Determine the [x, y] coordinate at the center of the cell enclosing the given text.  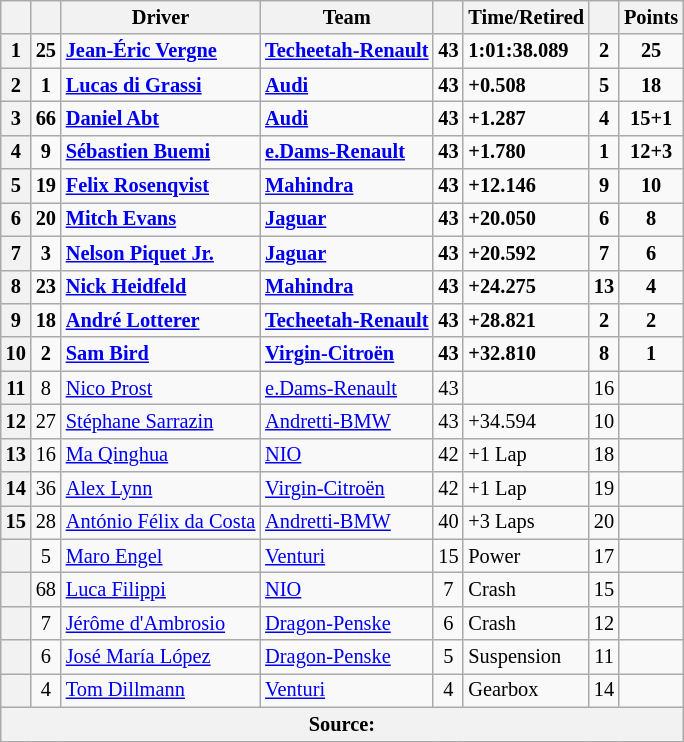
23 [46, 287]
Team [346, 17]
+24.275 [526, 287]
Time/Retired [526, 17]
Suspension [526, 657]
40 [448, 522]
Points [651, 17]
36 [46, 489]
+34.594 [526, 421]
António Félix da Costa [160, 522]
15+1 [651, 118]
Mitch Evans [160, 219]
Driver [160, 17]
68 [46, 589]
Jérôme d'Ambrosio [160, 623]
+20.050 [526, 219]
José María López [160, 657]
Luca Filippi [160, 589]
28 [46, 522]
+28.821 [526, 320]
Maro Engel [160, 556]
+0.508 [526, 85]
Jean-Éric Vergne [160, 51]
27 [46, 421]
Alex Lynn [160, 489]
+12.146 [526, 186]
André Lotterer [160, 320]
+1.780 [526, 152]
+20.592 [526, 253]
+3 Laps [526, 522]
1:01:38.089 [526, 51]
Nelson Piquet Jr. [160, 253]
Daniel Abt [160, 118]
Stéphane Sarrazin [160, 421]
Nico Prost [160, 388]
Felix Rosenqvist [160, 186]
Gearbox [526, 690]
Lucas di Grassi [160, 85]
12+3 [651, 152]
66 [46, 118]
Source: [342, 724]
Nick Heidfeld [160, 287]
Sébastien Buemi [160, 152]
+32.810 [526, 354]
Tom Dillmann [160, 690]
+1.287 [526, 118]
Power [526, 556]
Sam Bird [160, 354]
17 [604, 556]
Ma Qinghua [160, 455]
